From the cell containing the given text, extract its center point as [x, y] coordinate. 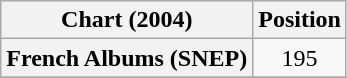
Chart (2004) [127, 20]
195 [300, 58]
French Albums (SNEP) [127, 58]
Position [300, 20]
